Search for the cell housing the specified text and yield its (X, Y) center coordinate. 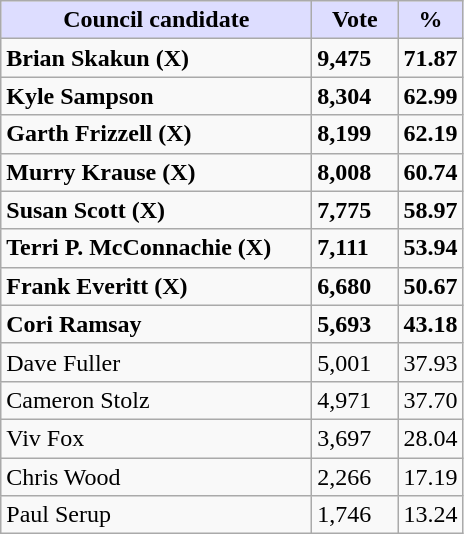
3,697 (355, 438)
% (430, 20)
Frank Everitt (X) (156, 286)
Terri P. McConnachie (X) (156, 248)
7,775 (355, 210)
37.93 (430, 362)
6,680 (355, 286)
5,001 (355, 362)
50.67 (430, 286)
62.19 (430, 134)
8,304 (355, 96)
43.18 (430, 324)
58.97 (430, 210)
28.04 (430, 438)
17.19 (430, 477)
Paul Serup (156, 515)
13.24 (430, 515)
1,746 (355, 515)
62.99 (430, 96)
9,475 (355, 58)
Garth Frizzell (X) (156, 134)
Chris Wood (156, 477)
8,008 (355, 172)
Cori Ramsay (156, 324)
71.87 (430, 58)
5,693 (355, 324)
Dave Fuller (156, 362)
Murry Krause (X) (156, 172)
Brian Skakun (X) (156, 58)
53.94 (430, 248)
60.74 (430, 172)
Vote (355, 20)
4,971 (355, 400)
7,111 (355, 248)
Susan Scott (X) (156, 210)
8,199 (355, 134)
Cameron Stolz (156, 400)
Viv Fox (156, 438)
Council candidate (156, 20)
37.70 (430, 400)
2,266 (355, 477)
Kyle Sampson (156, 96)
